For the text-containing cell, return its midpoint in [X, Y] coordinate format. 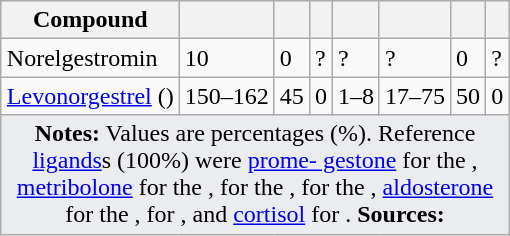
Levonorgestrel () [90, 96]
17–75 [414, 96]
45 [292, 96]
150–162 [226, 96]
Compound [90, 20]
Norelgestromin [90, 58]
50 [468, 96]
10 [226, 58]
1–8 [356, 96]
